Provide the (x, y) coordinate of the cell's center where the given text is located.  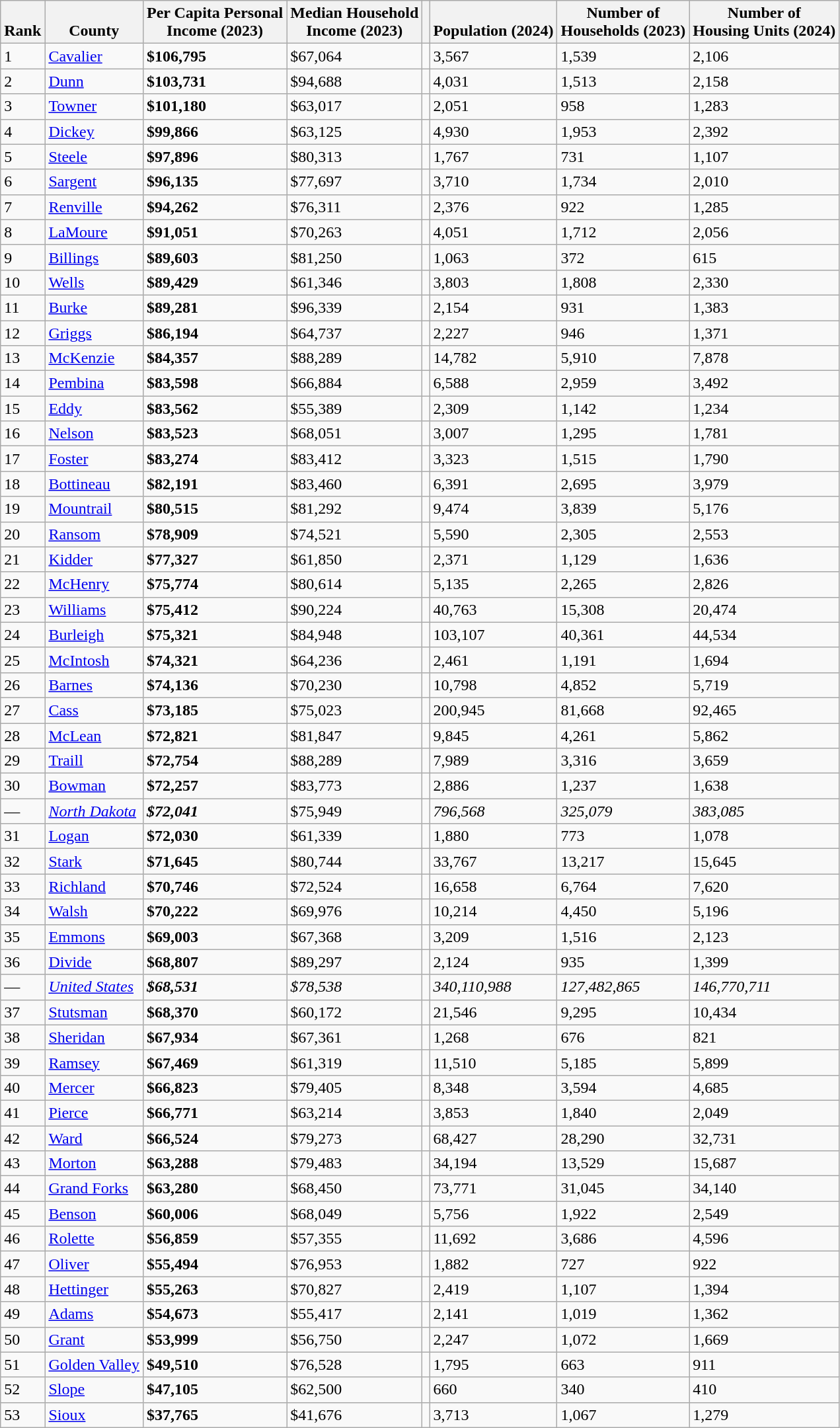
45 (22, 1214)
Emmons (94, 937)
Population (2024) (493, 22)
Bowman (94, 786)
44 (22, 1189)
34,194 (493, 1164)
1,362 (764, 1314)
2,265 (623, 584)
2,392 (764, 132)
LaMoure (94, 232)
$63,288 (214, 1164)
Mercer (94, 1088)
25 (22, 660)
$84,948 (354, 635)
$55,263 (214, 1289)
727 (623, 1264)
5,899 (764, 1062)
17 (22, 459)
10 (22, 282)
$77,697 (354, 182)
32,731 (764, 1138)
38 (22, 1037)
Grand Forks (94, 1189)
37 (22, 1012)
$55,494 (214, 1264)
$89,281 (214, 307)
1,513 (623, 81)
2,049 (764, 1113)
Dickey (94, 132)
Steele (94, 157)
34 (22, 912)
$49,510 (214, 1365)
1,694 (764, 660)
31 (22, 836)
5,176 (764, 509)
3,594 (623, 1088)
2,141 (493, 1314)
20,474 (764, 610)
2,158 (764, 81)
26 (22, 685)
$81,292 (354, 509)
$83,562 (214, 409)
2,371 (493, 559)
$67,934 (214, 1037)
15,308 (623, 610)
1,019 (623, 1314)
28,290 (623, 1138)
2,305 (623, 534)
3,686 (623, 1239)
1,129 (623, 559)
$63,017 (354, 106)
$78,538 (354, 987)
3,492 (764, 383)
4,051 (493, 232)
$68,051 (354, 434)
2,154 (493, 307)
$69,976 (354, 912)
Rolette (94, 1239)
7,989 (493, 761)
2,826 (764, 584)
Sargent (94, 182)
$68,370 (214, 1012)
$61,850 (354, 559)
$79,273 (354, 1138)
1,285 (764, 207)
911 (764, 1365)
$62,500 (354, 1390)
20 (22, 534)
Cavalier (94, 56)
15,645 (764, 861)
$74,321 (214, 660)
$81,250 (354, 257)
39 (22, 1062)
$70,827 (354, 1289)
$68,049 (354, 1214)
6 (22, 182)
1,795 (493, 1365)
$55,417 (354, 1314)
48 (22, 1289)
9,845 (493, 736)
22 (22, 584)
1,734 (623, 182)
1,191 (623, 660)
$63,280 (214, 1189)
$64,236 (354, 660)
5,185 (623, 1062)
$67,368 (354, 937)
$96,135 (214, 182)
$101,180 (214, 106)
2,056 (764, 232)
1,279 (764, 1415)
$63,214 (354, 1113)
United States (94, 987)
2,123 (764, 937)
340 (623, 1390)
27 (22, 710)
$61,319 (354, 1062)
46 (22, 1239)
3 (22, 106)
Per Capita PersonalIncome (2023) (214, 22)
$75,321 (214, 635)
$83,412 (354, 459)
Burke (94, 307)
1,394 (764, 1289)
$73,185 (214, 710)
14 (22, 383)
28 (22, 736)
Logan (94, 836)
Bottineau (94, 484)
1,669 (764, 1339)
$83,274 (214, 459)
1,072 (623, 1339)
1,371 (764, 333)
5,135 (493, 584)
$67,361 (354, 1037)
$56,750 (354, 1339)
615 (764, 257)
663 (623, 1365)
10,798 (493, 685)
Sioux (94, 1415)
1,063 (493, 257)
3,803 (493, 282)
340,110,988 (493, 987)
11,692 (493, 1239)
$94,262 (214, 207)
21 (22, 559)
Mountrail (94, 509)
Williams (94, 610)
$60,006 (214, 1214)
$76,311 (354, 207)
30 (22, 786)
15,687 (764, 1164)
660 (493, 1390)
931 (623, 307)
Traill (94, 761)
Wells (94, 282)
$75,412 (214, 610)
Number ofHousing Units (2024) (764, 22)
Adams (94, 1314)
15 (22, 409)
2,419 (493, 1289)
18 (22, 484)
6,764 (623, 887)
Ransom (94, 534)
68,427 (493, 1138)
$70,746 (214, 887)
$57,355 (354, 1239)
Dunn (94, 81)
3,710 (493, 182)
$47,105 (214, 1390)
10,434 (764, 1012)
McHenry (94, 584)
2,549 (764, 1214)
958 (623, 106)
$72,257 (214, 786)
Cass (94, 710)
1,268 (493, 1037)
2,106 (764, 56)
23 (22, 610)
73,771 (493, 1189)
$74,521 (354, 534)
9 (22, 257)
3,323 (493, 459)
Ramsey (94, 1062)
1,808 (623, 282)
$66,884 (354, 383)
1,078 (764, 836)
13,529 (623, 1164)
8 (22, 232)
$82,191 (214, 484)
$99,866 (214, 132)
11 (22, 307)
2,886 (493, 786)
$60,172 (354, 1012)
$56,859 (214, 1239)
383,085 (764, 811)
1,283 (764, 106)
Richland (94, 887)
Nelson (94, 434)
$67,469 (214, 1062)
$41,676 (354, 1415)
$83,773 (354, 786)
4,685 (764, 1088)
Median HouseholdIncome (2023) (354, 22)
$78,909 (214, 534)
$72,754 (214, 761)
5,910 (623, 358)
32 (22, 861)
7,620 (764, 887)
Stutsman (94, 1012)
1,636 (764, 559)
946 (623, 333)
7,878 (764, 358)
5,590 (493, 534)
5,862 (764, 736)
33,767 (493, 861)
Foster (94, 459)
Stark (94, 861)
$75,949 (354, 811)
3,209 (493, 937)
12 (22, 333)
13 (22, 358)
92,465 (764, 710)
5,196 (764, 912)
Eddy (94, 409)
Kidder (94, 559)
$84,357 (214, 358)
Pierce (94, 1113)
1,767 (493, 157)
4,596 (764, 1239)
3,853 (493, 1113)
1,790 (764, 459)
$96,339 (354, 307)
Slope (94, 1390)
$80,515 (214, 509)
2,553 (764, 534)
1,515 (623, 459)
Pembina (94, 383)
4 (22, 132)
2,010 (764, 182)
Walsh (94, 912)
$80,744 (354, 861)
10,214 (493, 912)
2,695 (623, 484)
2,124 (493, 962)
$89,429 (214, 282)
1,539 (623, 56)
$72,524 (354, 887)
127,482,865 (623, 987)
$90,224 (354, 610)
49 (22, 1314)
2 (22, 81)
$89,297 (354, 962)
3,316 (623, 761)
$71,645 (214, 861)
16,658 (493, 887)
47 (22, 1264)
3,659 (764, 761)
4,930 (493, 132)
7 (22, 207)
$75,774 (214, 584)
Benson (94, 1214)
31,045 (623, 1189)
$70,263 (354, 232)
Rank (22, 22)
1,922 (623, 1214)
Hettinger (94, 1289)
$67,064 (354, 56)
50 (22, 1339)
2,330 (764, 282)
53 (22, 1415)
3,567 (493, 56)
821 (764, 1037)
410 (764, 1390)
Billings (94, 257)
$83,460 (354, 484)
21,546 (493, 1012)
1,638 (764, 786)
3,007 (493, 434)
1,237 (623, 786)
1,295 (623, 434)
103,107 (493, 635)
4,261 (623, 736)
34,140 (764, 1189)
14,782 (493, 358)
$70,230 (354, 685)
$37,765 (214, 1415)
$61,339 (354, 836)
$75,023 (354, 710)
16 (22, 434)
Divide (94, 962)
Burleigh (94, 635)
Renville (94, 207)
$54,673 (214, 1314)
1 (22, 56)
1,399 (764, 962)
6,391 (493, 484)
$53,999 (214, 1339)
$68,531 (214, 987)
1,882 (493, 1264)
$76,953 (354, 1264)
North Dakota (94, 811)
36 (22, 962)
Towner (94, 106)
35 (22, 937)
Griggs (94, 333)
$74,136 (214, 685)
11,510 (493, 1062)
Grant (94, 1339)
4,852 (623, 685)
Oliver (94, 1264)
$79,483 (354, 1164)
$103,731 (214, 81)
$55,389 (354, 409)
$80,313 (354, 157)
$83,598 (214, 383)
1,880 (493, 836)
Barnes (94, 685)
13,217 (623, 861)
3,979 (764, 484)
40,361 (623, 635)
51 (22, 1365)
3,713 (493, 1415)
$94,688 (354, 81)
$64,737 (354, 333)
1,781 (764, 434)
200,945 (493, 710)
52 (22, 1390)
146,770,711 (764, 987)
40 (22, 1088)
McIntosh (94, 660)
Number ofHouseholds (2023) (623, 22)
4,031 (493, 81)
1,142 (623, 409)
$68,807 (214, 962)
19 (22, 509)
$66,823 (214, 1088)
9,295 (623, 1012)
2,051 (493, 106)
935 (623, 962)
$77,327 (214, 559)
24 (22, 635)
40,763 (493, 610)
42 (22, 1138)
$80,614 (354, 584)
2,461 (493, 660)
Golden Valley (94, 1365)
5,756 (493, 1214)
$66,524 (214, 1138)
$76,528 (354, 1365)
2,247 (493, 1339)
3,839 (623, 509)
1,067 (623, 1415)
1,516 (623, 937)
$89,603 (214, 257)
33 (22, 887)
$106,795 (214, 56)
44,534 (764, 635)
$63,125 (354, 132)
2,227 (493, 333)
$68,450 (354, 1189)
1,840 (623, 1113)
676 (623, 1037)
5,719 (764, 685)
County (94, 22)
8,348 (493, 1088)
2,309 (493, 409)
$72,041 (214, 811)
6,588 (493, 383)
796,568 (493, 811)
Morton (94, 1164)
McLean (94, 736)
1,712 (623, 232)
29 (22, 761)
$79,405 (354, 1088)
$91,051 (214, 232)
McKenzie (94, 358)
5 (22, 157)
4,450 (623, 912)
$69,003 (214, 937)
43 (22, 1164)
$72,030 (214, 836)
1,234 (764, 409)
$70,222 (214, 912)
372 (623, 257)
$83,523 (214, 434)
$86,194 (214, 333)
81,668 (623, 710)
$81,847 (354, 736)
1,383 (764, 307)
41 (22, 1113)
$61,346 (354, 282)
$66,771 (214, 1113)
325,079 (623, 811)
731 (623, 157)
2,959 (623, 383)
9,474 (493, 509)
Ward (94, 1138)
1,953 (623, 132)
$97,896 (214, 157)
773 (623, 836)
Sheridan (94, 1037)
$72,821 (214, 736)
2,376 (493, 207)
